Return the [X, Y] coordinate for the center point of the cell that contains the specified text.  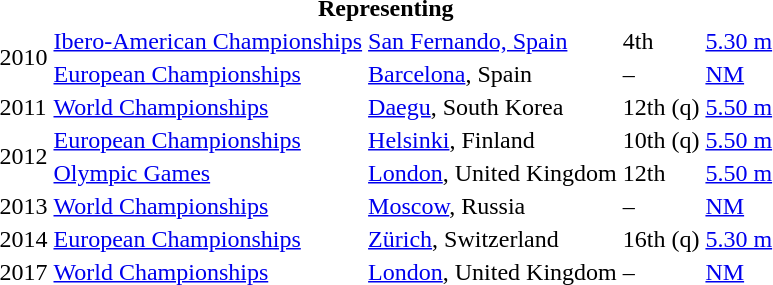
London, United Kingdom [493, 173]
12th (q) [661, 107]
10th (q) [661, 140]
San Fernando, Spain [493, 41]
4th [661, 41]
Helsinki, Finland [493, 140]
12th [661, 173]
Olympic Games [208, 173]
16th (q) [661, 239]
Zürich, Switzerland [493, 239]
Moscow, Russia [493, 206]
Ibero-American Championships [208, 41]
Barcelona, Spain [493, 74]
Daegu, South Korea [493, 107]
